Provide the [X, Y] coordinate of the cell's center where the given text is located.  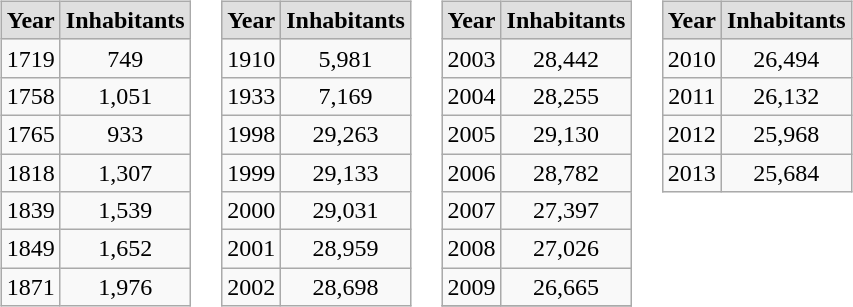
2012 [692, 134]
25,684 [786, 173]
1999 [252, 173]
28,782 [566, 173]
29,133 [346, 173]
29,263 [346, 134]
29,130 [566, 134]
2000 [252, 211]
27,026 [566, 249]
2007 [472, 211]
5,981 [346, 58]
933 [125, 134]
26,665 [566, 287]
1849 [30, 249]
1998 [252, 134]
1,976 [125, 287]
1765 [30, 134]
1871 [30, 287]
2004 [472, 96]
1910 [252, 58]
2006 [472, 173]
25,968 [786, 134]
1,539 [125, 211]
1818 [30, 173]
1,652 [125, 249]
28,698 [346, 287]
28,255 [566, 96]
2008 [472, 249]
2010 [692, 58]
2005 [472, 134]
27,397 [566, 211]
2001 [252, 249]
28,959 [346, 249]
1839 [30, 211]
1719 [30, 58]
1933 [252, 96]
28,442 [566, 58]
7,169 [346, 96]
2002 [252, 287]
2009 [472, 287]
26,494 [786, 58]
2011 [692, 96]
1758 [30, 96]
29,031 [346, 211]
26,132 [786, 96]
1,051 [125, 96]
2003 [472, 58]
1,307 [125, 173]
749 [125, 58]
2013 [692, 173]
